Provide the [X, Y] coordinate of the cell's center where the given text is located.  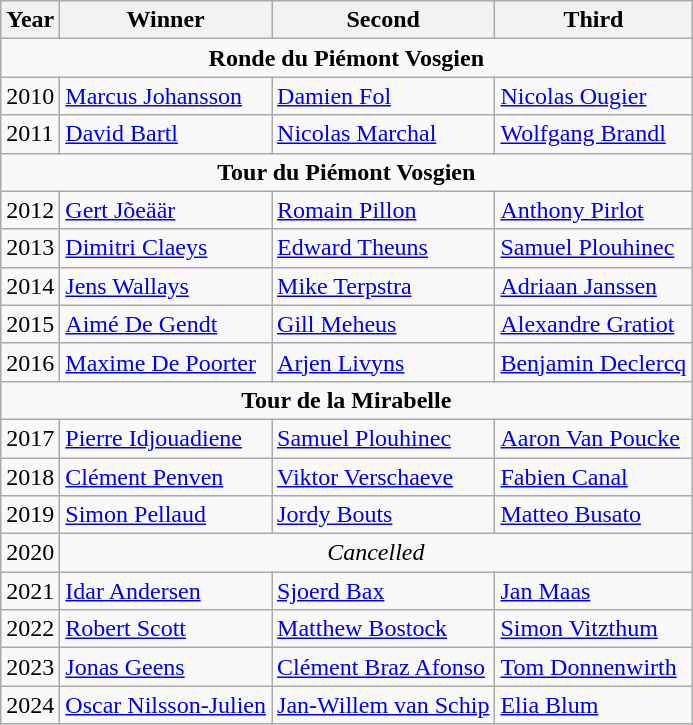
2021 [30, 591]
Simon Vitzthum [594, 629]
Fabien Canal [594, 477]
Third [594, 20]
2018 [30, 477]
Jordy Bouts [384, 515]
Simon Pellaud [166, 515]
Adriaan Janssen [594, 286]
Gert Jõeäär [166, 210]
Gill Meheus [384, 324]
David Bartl [166, 134]
Jan Maas [594, 591]
Aimé De Gendt [166, 324]
Nicolas Marchal [384, 134]
Maxime De Poorter [166, 362]
Jens Wallays [166, 286]
Matteo Busato [594, 515]
Alexandre Gratiot [594, 324]
Aaron Van Poucke [594, 438]
2023 [30, 667]
2012 [30, 210]
Jonas Geens [166, 667]
2010 [30, 96]
Dimitri Claeys [166, 248]
Pierre Idjouadiene [166, 438]
Mike Terpstra [384, 286]
Viktor Verschaeve [384, 477]
Wolfgang Brandl [594, 134]
Edward Theuns [384, 248]
Marcus Johansson [166, 96]
2017 [30, 438]
Damien Fol [384, 96]
2022 [30, 629]
2020 [30, 553]
Idar Andersen [166, 591]
Winner [166, 20]
Ronde du Piémont Vosgien [346, 58]
Clément Braz Afonso [384, 667]
Jan-Willem van Schip [384, 705]
Elia Blum [594, 705]
2016 [30, 362]
2015 [30, 324]
Sjoerd Bax [384, 591]
Romain Pillon [384, 210]
Arjen Livyns [384, 362]
2024 [30, 705]
2014 [30, 286]
Benjamin Declercq [594, 362]
Tom Donnenwirth [594, 667]
2011 [30, 134]
Robert Scott [166, 629]
2013 [30, 248]
Tour de la Mirabelle [346, 400]
Tour du Piémont Vosgien [346, 172]
Nicolas Ougier [594, 96]
Oscar Nilsson-Julien [166, 705]
2019 [30, 515]
Matthew Bostock [384, 629]
Clément Penven [166, 477]
Second [384, 20]
Cancelled [376, 553]
Year [30, 20]
Anthony Pirlot [594, 210]
